From the cell containing the given text, extract its center point as [x, y] coordinate. 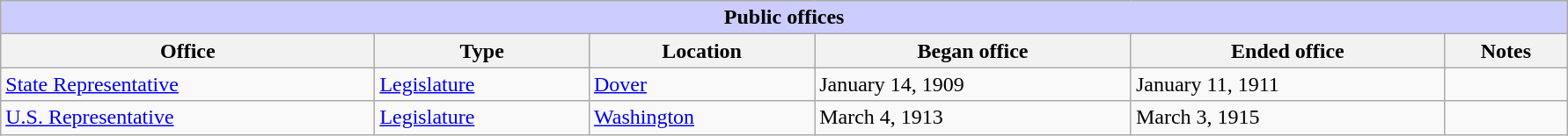
Began office [973, 51]
March 3, 1915 [1287, 118]
Public offices [785, 18]
Office [188, 51]
U.S. Representative [188, 118]
January 14, 1909 [973, 84]
Washington [701, 118]
January 11, 1911 [1287, 84]
State Representative [188, 84]
Ended office [1287, 51]
Notes [1506, 51]
Type [482, 51]
Dover [701, 84]
March 4, 1913 [973, 118]
Location [701, 51]
